Identify which cell holds the provided text, then report its [X, Y] central coordinate. 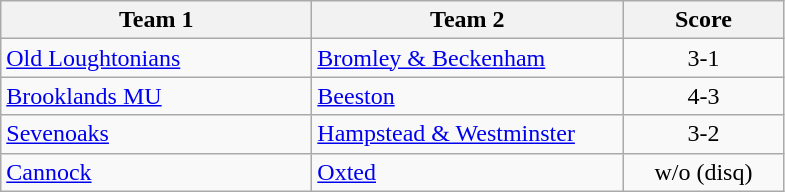
4-3 [704, 96]
Brooklands MU [156, 96]
Score [704, 20]
3-1 [704, 58]
Team 1 [156, 20]
w/o (disq) [704, 172]
Sevenoaks [156, 134]
Bromley & Beckenham [468, 58]
Oxted [468, 172]
Beeston [468, 96]
Cannock [156, 172]
Team 2 [468, 20]
Old Loughtonians [156, 58]
Hampstead & Westminster [468, 134]
3-2 [704, 134]
